Pinpoint the cell where the given text exists, returning its (x, y) midpoint coordinate. 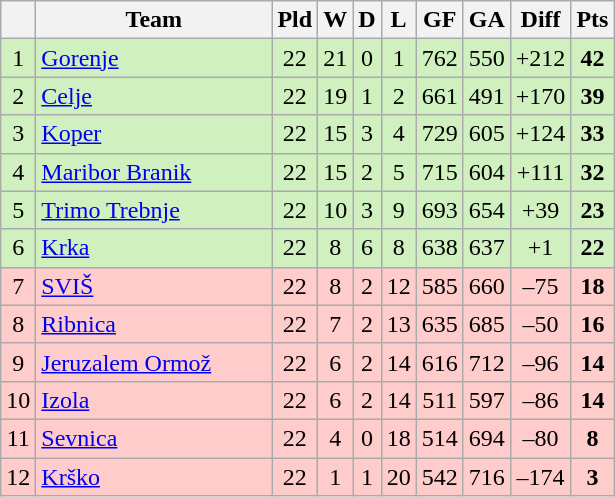
–80 (540, 438)
638 (440, 248)
712 (486, 362)
32 (592, 172)
+1 (540, 248)
Pts (592, 20)
+170 (540, 96)
Krka (154, 248)
+39 (540, 210)
39 (592, 96)
Sevnica (154, 438)
+111 (540, 172)
604 (486, 172)
33 (592, 134)
GA (486, 20)
693 (440, 210)
511 (440, 400)
23 (592, 210)
661 (440, 96)
715 (440, 172)
Jeruzalem Ormož (154, 362)
–86 (540, 400)
L (398, 20)
20 (398, 477)
Diff (540, 20)
514 (440, 438)
13 (398, 324)
716 (486, 477)
11 (18, 438)
Trimo Trebnje (154, 210)
605 (486, 134)
585 (440, 286)
Team (154, 20)
16 (592, 324)
654 (486, 210)
491 (486, 96)
597 (486, 400)
637 (486, 248)
729 (440, 134)
GF (440, 20)
Ribnica (154, 324)
550 (486, 58)
W (336, 20)
+124 (540, 134)
D (367, 20)
Izola (154, 400)
–75 (540, 286)
SVIŠ (154, 286)
616 (440, 362)
42 (592, 58)
–174 (540, 477)
Pld (295, 20)
Celje (154, 96)
21 (336, 58)
–50 (540, 324)
Gorenje (154, 58)
660 (486, 286)
542 (440, 477)
762 (440, 58)
685 (486, 324)
–96 (540, 362)
Maribor Branik (154, 172)
Krško (154, 477)
635 (440, 324)
19 (336, 96)
Koper (154, 134)
+212 (540, 58)
694 (486, 438)
